Find where the given text appears and provide that cell's center as [X, Y] coordinate. 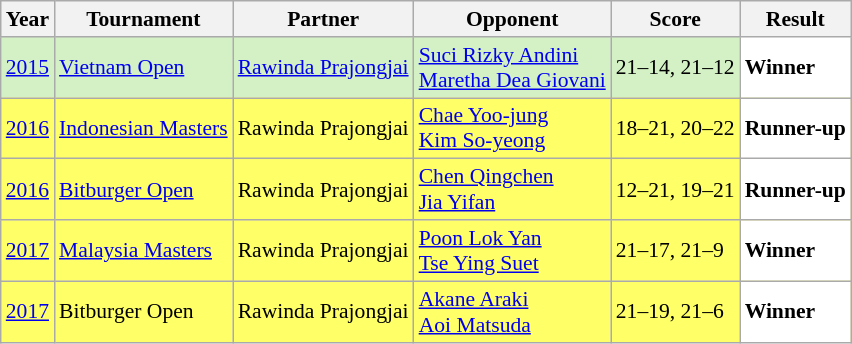
Score [676, 19]
Akane Araki Aoi Matsuda [512, 312]
Poon Lok Yan Tse Ying Suet [512, 250]
21–19, 21–6 [676, 312]
Chae Yoo-jung Kim So-yeong [512, 128]
21–14, 21–12 [676, 68]
Partner [324, 19]
Vietnam Open [144, 68]
Indonesian Masters [144, 128]
21–17, 21–9 [676, 250]
12–21, 19–21 [676, 190]
18–21, 20–22 [676, 128]
Malaysia Masters [144, 250]
Chen Qingchen Jia Yifan [512, 190]
Result [796, 19]
2015 [28, 68]
Suci Rizky Andini Maretha Dea Giovani [512, 68]
Opponent [512, 19]
Tournament [144, 19]
Year [28, 19]
